Return the (x, y) coordinate for the center point of the cell that contains the specified text.  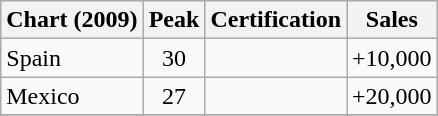
Mexico (72, 96)
Certification (276, 20)
+10,000 (392, 58)
Peak (174, 20)
Spain (72, 58)
27 (174, 96)
Chart (2009) (72, 20)
+20,000 (392, 96)
30 (174, 58)
Sales (392, 20)
